Extract the (X, Y) coordinate from the center of the cell holding the provided text.  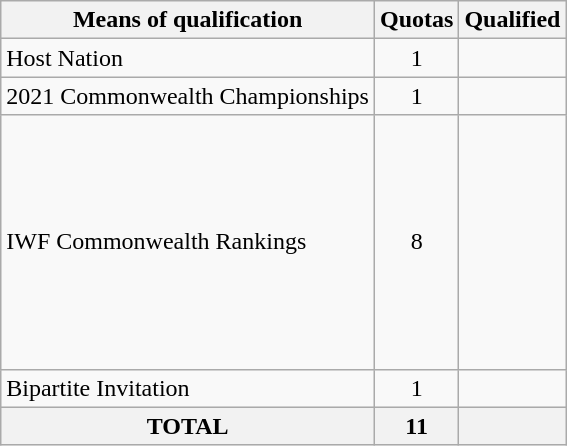
Bipartite Invitation (188, 388)
8 (416, 242)
TOTAL (188, 426)
Qualified (512, 20)
Host Nation (188, 58)
Means of qualification (188, 20)
11 (416, 426)
2021 Commonwealth Championships (188, 96)
Quotas (416, 20)
IWF Commonwealth Rankings (188, 242)
